Return the [x, y] coordinate for the center point of the cell that contains the specified text.  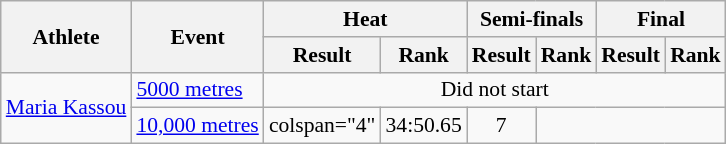
Event [197, 36]
Semi-finals [532, 19]
Heat [366, 19]
7 [502, 126]
Final [660, 19]
colspan="4" [322, 126]
5000 metres [197, 90]
Did not start [495, 90]
Athlete [66, 36]
Maria Kassou [66, 108]
34:50.65 [423, 126]
10,000 metres [197, 126]
